Locate the cell with the specified text and output its (X, Y) center coordinate. 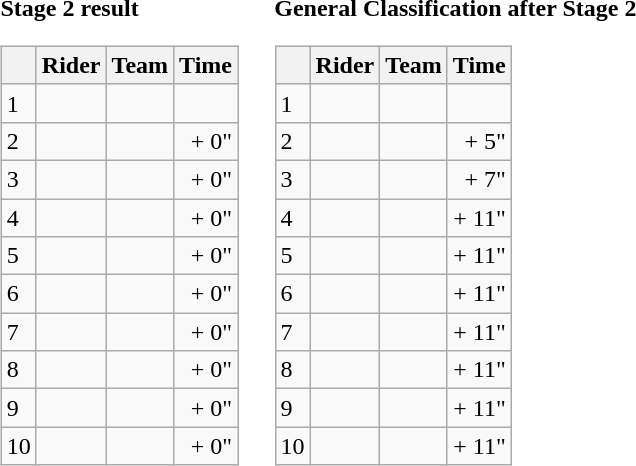
+ 7" (479, 179)
+ 5" (479, 141)
